Return the [X, Y] coordinate for the center point of the cell that contains the specified text.  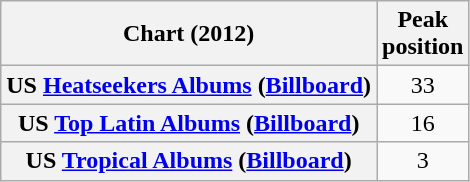
33 [422, 85]
US Top Latin Albums (Billboard) [189, 123]
US Heatseekers Albums (Billboard) [189, 85]
US Tropical Albums (Billboard) [189, 161]
16 [422, 123]
3 [422, 161]
Peakposition [422, 34]
Chart (2012) [189, 34]
